Output the (X, Y) coordinate of the center of the cell containing the given text.  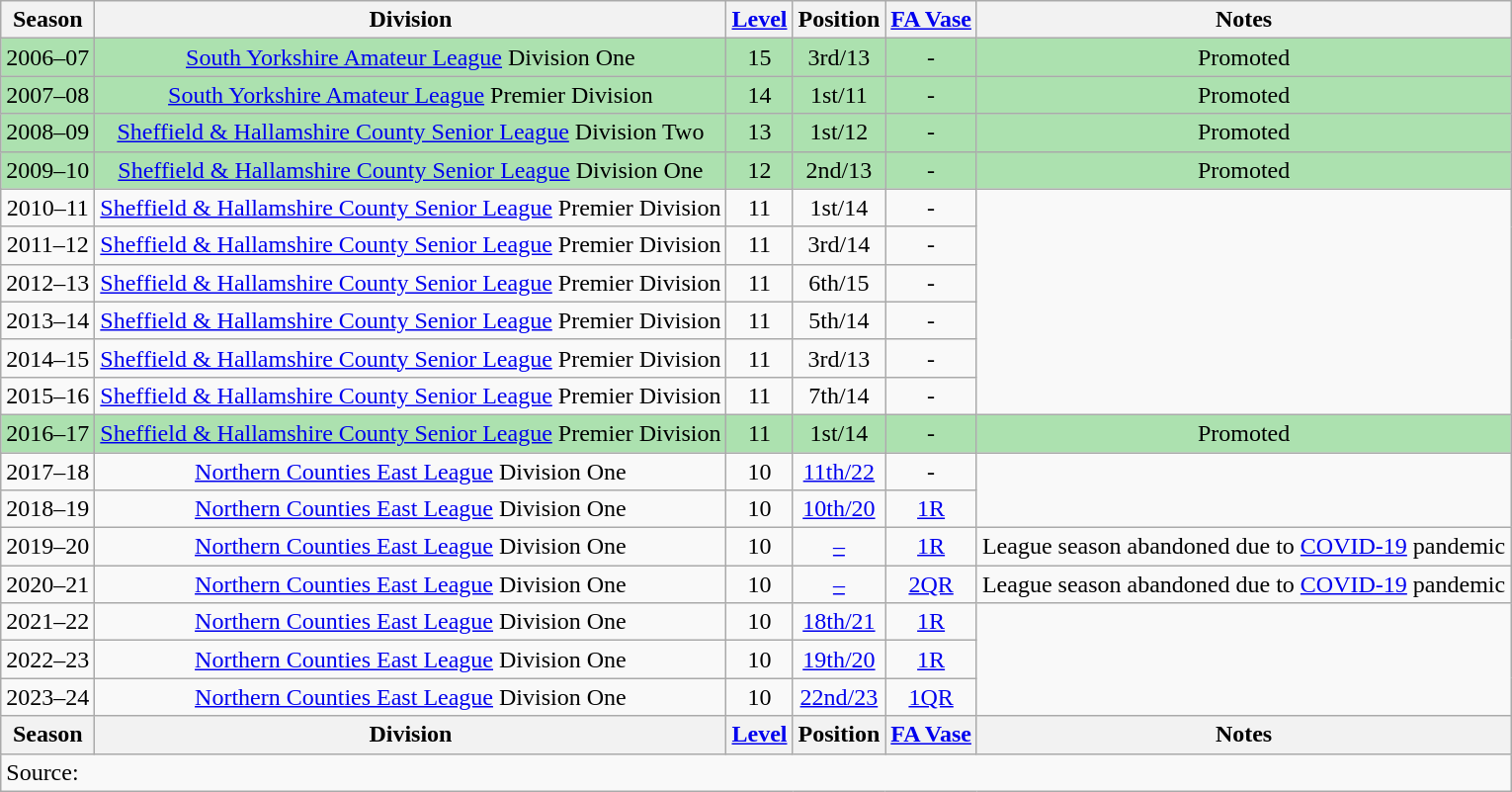
South Yorkshire Amateur League Division One (411, 57)
2017–18 (47, 472)
2013–14 (47, 320)
11th/22 (839, 472)
1QR (931, 697)
2023–24 (47, 697)
2016–17 (47, 433)
2021–22 (47, 622)
2011–12 (47, 245)
2015–16 (47, 396)
22nd/23 (839, 697)
5th/14 (839, 320)
2018–19 (47, 509)
2014–15 (47, 358)
6th/15 (839, 283)
7th/14 (839, 396)
South Yorkshire Amateur League Premier Division (411, 95)
2nd/13 (839, 170)
1st/12 (839, 132)
2QR (931, 584)
2010–11 (47, 208)
Sheffield & Hallamshire County Senior League Division One (411, 170)
2022–23 (47, 660)
2020–21 (47, 584)
10th/20 (839, 509)
2007–08 (47, 95)
Sheffield & Hallamshire County Senior League Division Two (411, 132)
18th/21 (839, 622)
12 (759, 170)
3rd/14 (839, 245)
19th/20 (839, 660)
Source: (756, 772)
13 (759, 132)
1st/11 (839, 95)
15 (759, 57)
2019–20 (47, 547)
2012–13 (47, 283)
2008–09 (47, 132)
2009–10 (47, 170)
14 (759, 95)
2006–07 (47, 57)
